From the cell containing the given text, extract its center point as (X, Y) coordinate. 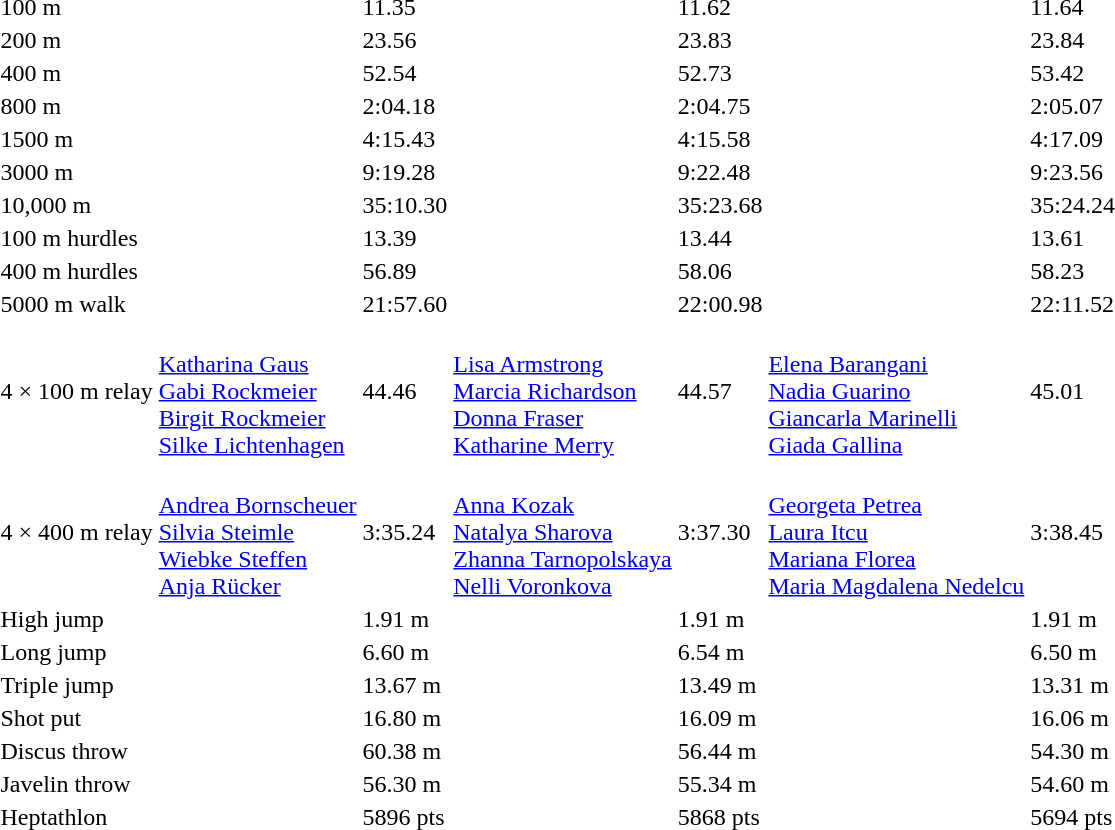
44.57 (720, 391)
23.83 (720, 40)
3:37.30 (720, 532)
56.30 m (405, 784)
4:15.58 (720, 139)
58.06 (720, 271)
Elena BaranganiNadia GuarinoGiancarla MarinelliGiada Gallina (896, 391)
52.54 (405, 73)
13.67 m (405, 685)
9:19.28 (405, 172)
55.34 m (720, 784)
35:10.30 (405, 205)
13.49 m (720, 685)
2:04.18 (405, 106)
6.54 m (720, 652)
16.09 m (720, 718)
6.60 m (405, 652)
13.39 (405, 238)
21:57.60 (405, 304)
Georgeta PetreaLaura ItcuMariana FloreaMaria Magdalena Nedelcu (896, 532)
35:23.68 (720, 205)
60.38 m (405, 751)
52.73 (720, 73)
Lisa ArmstrongMarcia RichardsonDonna FraserKatharine Merry (562, 391)
2:04.75 (720, 106)
16.80 m (405, 718)
9:22.48 (720, 172)
56.89 (405, 271)
Andrea BornscheuerSilvia SteimleWiebke SteffenAnja Rücker (258, 532)
Katharina GausGabi RockmeierBirgit RockmeierSilke Lichtenhagen (258, 391)
3:35.24 (405, 532)
4:15.43 (405, 139)
44.46 (405, 391)
23.56 (405, 40)
13.44 (720, 238)
22:00.98 (720, 304)
Anna KozakNatalya SharovaZhanna TarnopolskayaNelli Voronkova (562, 532)
56.44 m (720, 751)
